Search for the cell housing the specified text and yield its [x, y] center coordinate. 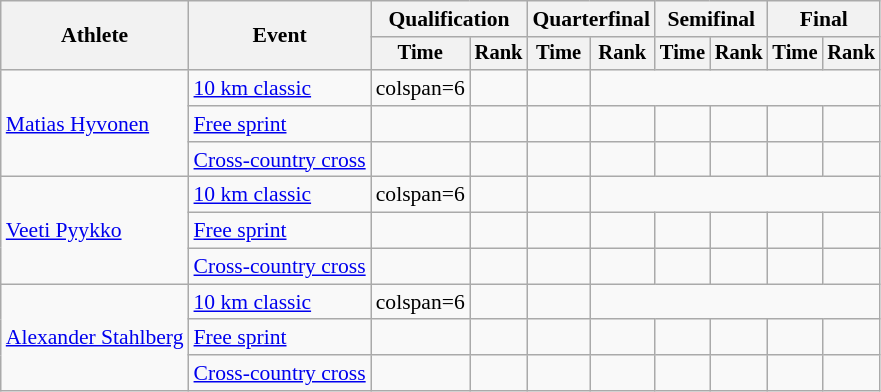
Quarterfinal [591, 19]
Veeti Pyykko [95, 230]
Alexander Stahlberg [95, 338]
Event [280, 36]
Semifinal [711, 19]
Athlete [95, 36]
Matias Hyvonen [95, 124]
Qualification [450, 19]
Final [823, 19]
